Capture the cell that displays the provided text and extract its [X, Y] central coordinate. 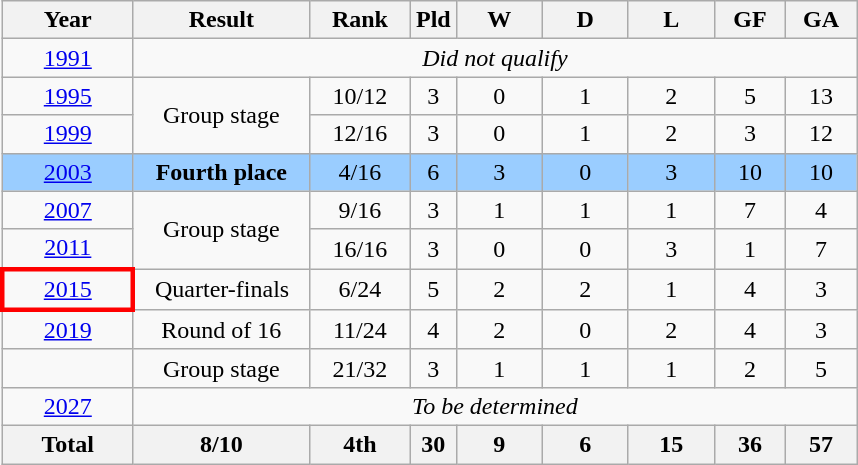
12 [820, 134]
GA [820, 20]
1999 [68, 134]
30 [433, 444]
Rank [360, 20]
Round of 16 [221, 330]
2007 [68, 210]
GF [750, 20]
2011 [68, 249]
W [499, 20]
To be determined [494, 406]
Fourth place [221, 172]
1995 [68, 96]
11/24 [360, 330]
13 [820, 96]
2015 [68, 290]
10/12 [360, 96]
L [671, 20]
9/16 [360, 210]
6/24 [360, 290]
Pld [433, 20]
Did not qualify [494, 58]
15 [671, 444]
12/16 [360, 134]
1991 [68, 58]
2027 [68, 406]
2003 [68, 172]
D [585, 20]
Year [68, 20]
57 [820, 444]
Total [68, 444]
4/16 [360, 172]
36 [750, 444]
8/10 [221, 444]
16/16 [360, 249]
9 [499, 444]
21/32 [360, 368]
Quarter-finals [221, 290]
2019 [68, 330]
Result [221, 20]
4th [360, 444]
